Extract the [X, Y] coordinate from the center of the cell holding the provided text.  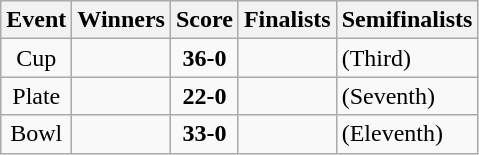
33-0 [204, 134]
Score [204, 20]
Plate [36, 96]
(Seventh) [407, 96]
Finalists [287, 20]
(Third) [407, 58]
36-0 [204, 58]
Semifinalists [407, 20]
Bowl [36, 134]
22-0 [204, 96]
Event [36, 20]
(Eleventh) [407, 134]
Winners [122, 20]
Cup [36, 58]
